Identify which cell holds the provided text, then report its [x, y] central coordinate. 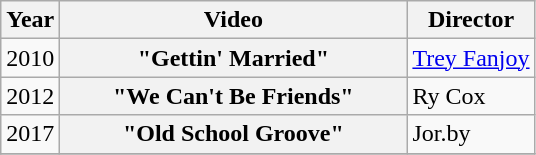
Ry Cox [471, 96]
Trey Fanjoy [471, 58]
2012 [30, 96]
Director [471, 20]
Video [234, 20]
2010 [30, 58]
Jor.by [471, 134]
"Gettin' Married" [234, 58]
2017 [30, 134]
Year [30, 20]
"We Can't Be Friends" [234, 96]
"Old School Groove" [234, 134]
